Return the [X, Y] coordinate for the center point of the cell that contains the specified text.  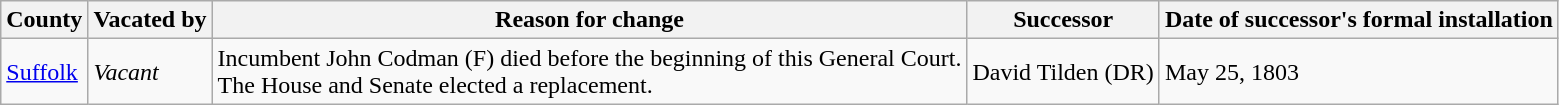
Vacated by [150, 20]
Reason for change [590, 20]
County [44, 20]
Incumbent John Codman (F) died before the beginning of this General Court.The House and Senate elected a replacement. [590, 72]
May 25, 1803 [1358, 72]
David Tilden (DR) [1063, 72]
Date of successor's formal installation [1358, 20]
Vacant [150, 72]
Suffolk [44, 72]
Successor [1063, 20]
